Return (x, y) of the center of cell containing provided text 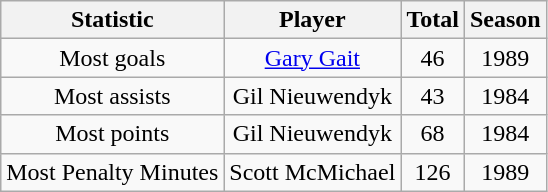
Season (505, 20)
43 (433, 96)
Statistic (112, 20)
46 (433, 58)
Gary Gait (312, 58)
Total (433, 20)
126 (433, 172)
Most points (112, 134)
Most goals (112, 58)
Player (312, 20)
68 (433, 134)
Most assists (112, 96)
Scott McMichael (312, 172)
Most Penalty Minutes (112, 172)
